From the cell containing the given text, extract its center point as [X, Y] coordinate. 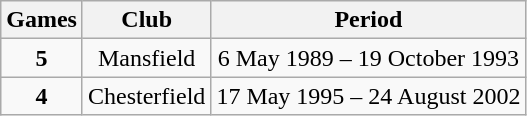
5 [42, 58]
Mansfield [146, 58]
4 [42, 96]
Chesterfield [146, 96]
17 May 1995 – 24 August 2002 [368, 96]
Period [368, 20]
Games [42, 20]
Club [146, 20]
6 May 1989 – 19 October 1993 [368, 58]
